For the text-containing cell, return its midpoint in (X, Y) coordinate format. 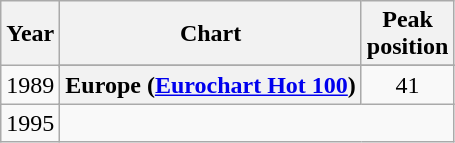
1995 (30, 123)
Peakposition (407, 34)
41 (407, 85)
1989 (30, 85)
Europe (Eurochart Hot 100) (211, 85)
Chart (211, 34)
Year (30, 34)
